Find where the given text appears and provide that cell's center as (x, y) coordinate. 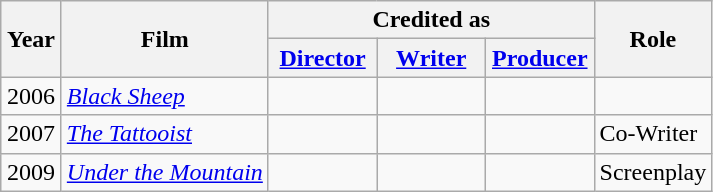
Writer (432, 58)
Film (164, 39)
Under the Mountain (164, 172)
Co-Writer (653, 134)
2007 (32, 134)
Director (322, 58)
Screenplay (653, 172)
The Tattooist (164, 134)
Black Sheep (164, 96)
2006 (32, 96)
Producer (540, 58)
Year (32, 39)
Role (653, 39)
Credited as (431, 20)
2009 (32, 172)
